For the text-containing cell, return its midpoint in [x, y] coordinate format. 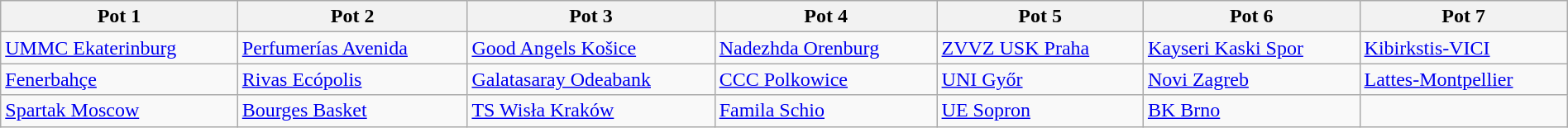
Rivas Ecópolis [352, 79]
Kibirkstis-VICI [1464, 48]
UE Sopron [1040, 111]
Pot 7 [1464, 17]
Pot 2 [352, 17]
TS Wisła Kraków [590, 111]
UNI Győr [1040, 79]
Pot 6 [1251, 17]
Pot 3 [590, 17]
CCC Polkowice [825, 79]
Pot 4 [825, 17]
Famila Schio [825, 111]
BK Brno [1251, 111]
Perfumerías Avenida [352, 48]
Kayseri Kaski Spor [1251, 48]
Bourges Basket [352, 111]
ZVVZ USK Praha [1040, 48]
Good Angels Košice [590, 48]
Fenerbahçe [119, 79]
Spartak Moscow [119, 111]
Lattes-Montpellier [1464, 79]
Pot 1 [119, 17]
Novi Zagreb [1251, 79]
Nadezhda Orenburg [825, 48]
Galatasaray Odeabank [590, 79]
UMMC Ekaterinburg [119, 48]
Pot 5 [1040, 17]
